Provide the [x, y] coordinate of the cell's center where the given text is located.  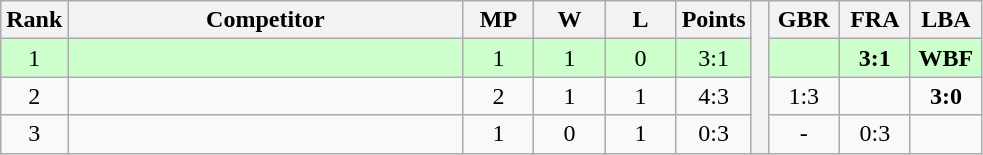
3 [34, 134]
LBA [946, 20]
3:0 [946, 96]
Rank [34, 20]
4:3 [714, 96]
1:3 [804, 96]
L [640, 20]
W [570, 20]
Points [714, 20]
WBF [946, 58]
FRA [874, 20]
Competitor [266, 20]
MP [498, 20]
GBR [804, 20]
- [804, 134]
